For the text-containing cell, return its midpoint in [x, y] coordinate format. 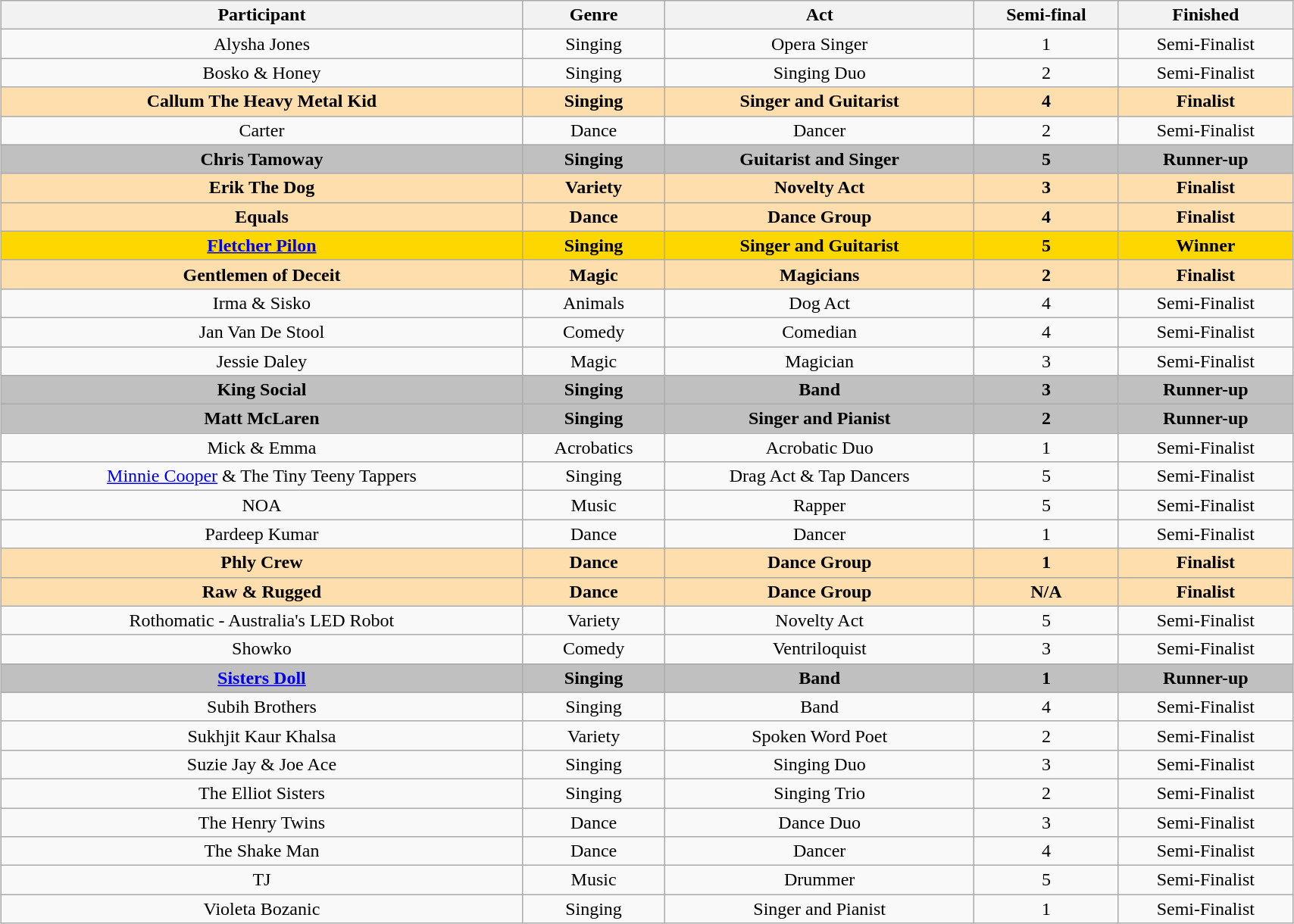
Finished [1205, 15]
Singing Trio [820, 793]
Erik The Dog [262, 188]
Subih Brothers [262, 707]
Acrobatic Duo [820, 448]
Alysha Jones [262, 44]
Participant [262, 15]
Carter [262, 130]
Magician [820, 361]
Magicians [820, 274]
Matt McLaren [262, 419]
Drag Act & Tap Dancers [820, 476]
Sisters Doll [262, 678]
The Elliot Sisters [262, 793]
Comedian [820, 332]
Bosko & Honey [262, 73]
Spoken Word Poet [820, 735]
Suzie Jay & Joe Ace [262, 764]
Fletcher Pilon [262, 245]
Minnie Cooper & The Tiny Teeny Tappers [262, 476]
Ventriloquist [820, 649]
Animals [593, 303]
Sukhjit Kaur Khalsa [262, 735]
Dance Duo [820, 822]
The Shake Man [262, 851]
Act [820, 15]
Pardeep Kumar [262, 534]
Jessie Daley [262, 361]
The Henry Twins [262, 822]
TJ [262, 880]
Chris Tamoway [262, 159]
Violeta Bozanic [262, 909]
Dog Act [820, 303]
Semi-final [1047, 15]
Jan Van De Stool [262, 332]
Mick & Emma [262, 448]
Winner [1205, 245]
Gentlemen of Deceit [262, 274]
Rapper [820, 505]
Callum The Heavy Metal Kid [262, 101]
Phly Crew [262, 563]
Drummer [820, 880]
N/A [1047, 592]
Guitarist and Singer [820, 159]
Showko [262, 649]
Acrobatics [593, 448]
NOA [262, 505]
Irma & Sisko [262, 303]
Rothomatic - Australia's LED Robot [262, 620]
Equals [262, 217]
King Social [262, 390]
Opera Singer [820, 44]
Genre [593, 15]
Raw & Rugged [262, 592]
